Output the (x, y) coordinate of the center of the cell containing the given text.  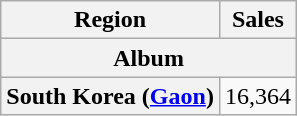
Sales (258, 20)
16,364 (258, 96)
South Korea (Gaon) (110, 96)
Album (149, 58)
Region (110, 20)
